Pinpoint the cell where the given text exists, returning its [x, y] midpoint coordinate. 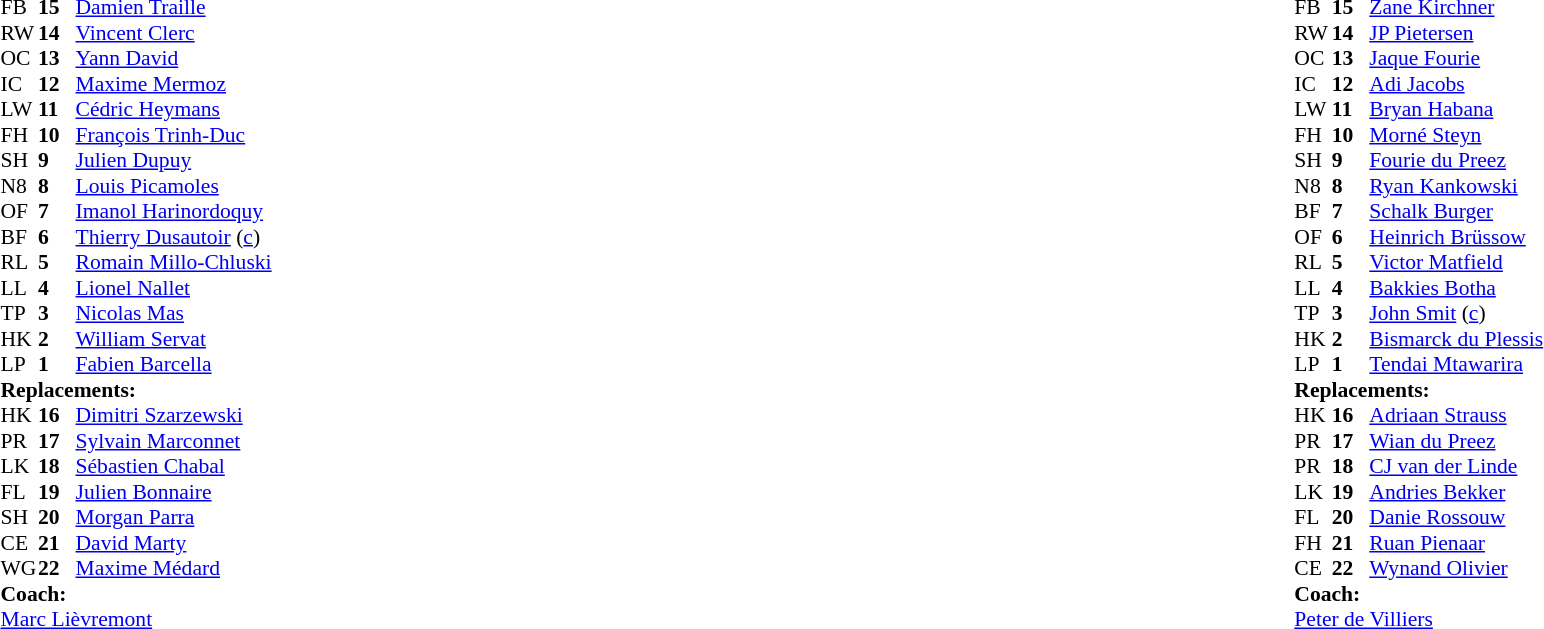
Imanol Harinordoquy [174, 211]
David Marty [174, 543]
Morgan Parra [174, 517]
Bismarck du Plessis [1456, 339]
Louis Picamoles [174, 186]
Bryan Habana [1456, 109]
Maxime Médard [174, 569]
Ryan Kankowski [1456, 186]
Maxime Mermoz [174, 84]
Lionel Nallet [174, 288]
Heinrich Brüssow [1456, 237]
Romain Millo-Chluski [174, 263]
Vincent Clerc [174, 33]
CJ van der Linde [1456, 467]
Cédric Heymans [174, 109]
Ruan Pienaar [1456, 543]
Andries Bekker [1456, 492]
JP Pietersen [1456, 33]
François Trinh-Duc [174, 135]
Adriaan Strauss [1456, 415]
Bakkies Botha [1456, 288]
Victor Matfield [1456, 263]
Julien Dupuy [174, 161]
Fabien Barcella [174, 365]
Sébastien Chabal [174, 467]
Morné Steyn [1456, 135]
Schalk Burger [1456, 211]
Wynand Olivier [1456, 569]
Yann David [174, 59]
Julien Bonnaire [174, 492]
William Servat [174, 339]
Wian du Preez [1456, 441]
Tendai Mtawarira [1456, 365]
Fourie du Preez [1456, 161]
Jaque Fourie [1456, 59]
Danie Rossouw [1456, 517]
Thierry Dusautoir (c) [174, 237]
WG [19, 569]
Nicolas Mas [174, 313]
John Smit (c) [1456, 313]
Sylvain Marconnet [174, 441]
Dimitri Szarzewski [174, 415]
Adi Jacobs [1456, 84]
